Scan for the cell matching the given text and deliver its (X, Y) coordinate at center. 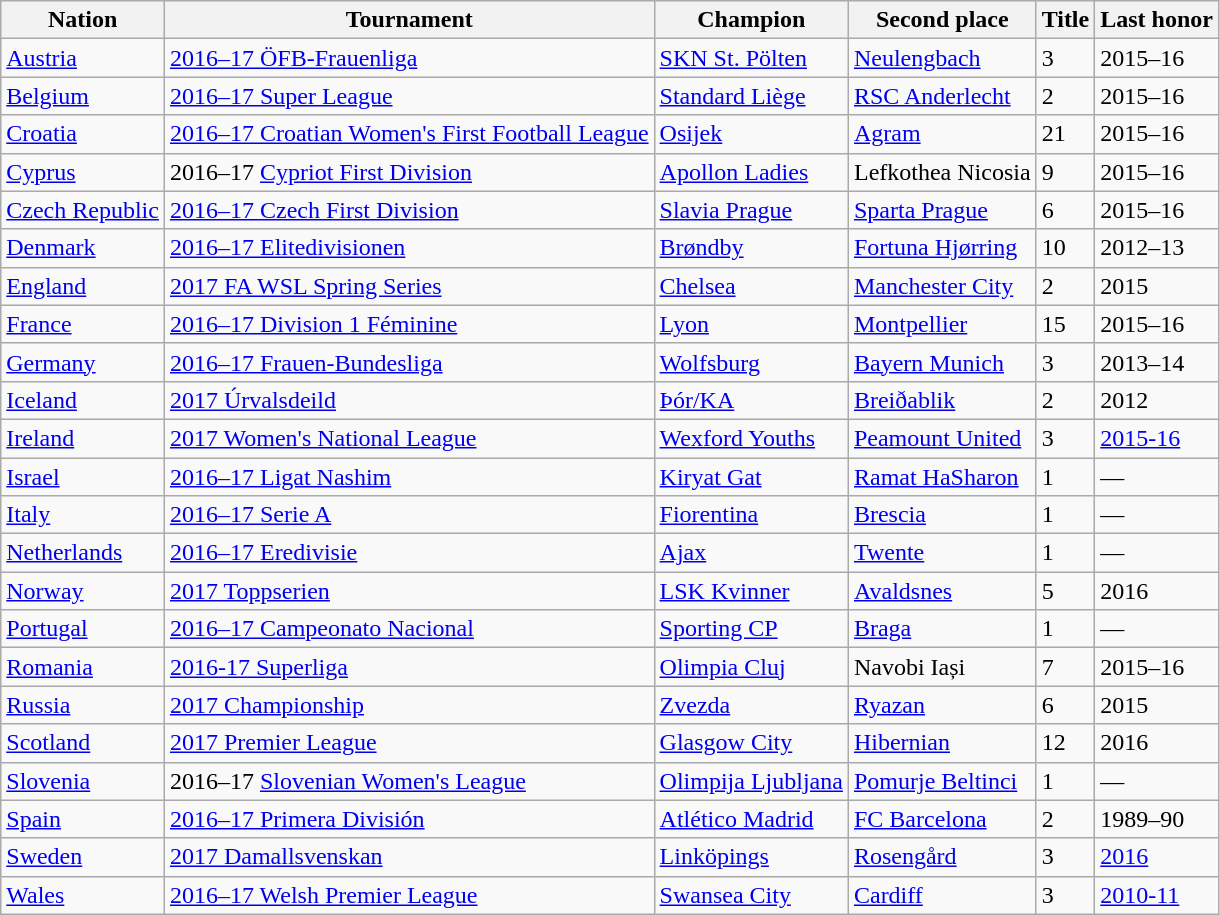
2017 Damallsvenskan (409, 857)
2016–17 Elitedivisionen (409, 248)
Romania (83, 667)
Cyprus (83, 172)
Swansea City (751, 895)
Champion (751, 20)
Lefkothea Nicosia (942, 172)
Cardiff (942, 895)
Ajax (751, 553)
Austria (83, 58)
Belgium (83, 96)
Olimpia Cluj (751, 667)
Olimpija Ljubljana (751, 781)
Czech Republic (83, 210)
Neulengbach (942, 58)
5 (1066, 591)
2016–17 Frauen-Bundesliga (409, 362)
Sweden (83, 857)
21 (1066, 134)
Bayern Munich (942, 362)
2013–14 (1157, 362)
2016-17 Superliga (409, 667)
12 (1066, 743)
Glasgow City (751, 743)
Wales (83, 895)
2016–17 Croatian Women's First Football League (409, 134)
RSC Anderlecht (942, 96)
Brøndby (751, 248)
Russia (83, 705)
2016–17 Czech First Division (409, 210)
Avaldsnes (942, 591)
Slavia Prague (751, 210)
2016–17 Division 1 Féminine (409, 324)
Sporting CP (751, 629)
Zvezda (751, 705)
Ryazan (942, 705)
2016–17 Ligat Nashim (409, 477)
Wexford Youths (751, 438)
SKN St. Pölten (751, 58)
England (83, 286)
Ramat HaSharon (942, 477)
Linköpings (751, 857)
2017 Women's National League (409, 438)
2016–17 Cypriot First Division (409, 172)
2015-16 (1157, 438)
Montpellier (942, 324)
2016–17 Serie A (409, 515)
Netherlands (83, 553)
Sparta Prague (942, 210)
2016–17 Slovenian Women's League (409, 781)
LSK Kvinner (751, 591)
Portugal (83, 629)
Spain (83, 819)
Agram (942, 134)
Osijek (751, 134)
2012–13 (1157, 248)
Braga (942, 629)
Israel (83, 477)
Slovenia (83, 781)
Ireland (83, 438)
2016–17 Primera División (409, 819)
France (83, 324)
Pomurje Beltinci (942, 781)
Germany (83, 362)
2016–17 Eredivisie (409, 553)
2017 Úrvalsdeild (409, 400)
Chelsea (751, 286)
Croatia (83, 134)
2010-11 (1157, 895)
Breiðablik (942, 400)
Kiryat Gat (751, 477)
Italy (83, 515)
Wolfsburg (751, 362)
1989–90 (1157, 819)
10 (1066, 248)
Twente (942, 553)
2016–17 ÖFB-Frauenliga (409, 58)
Manchester City (942, 286)
Tournament (409, 20)
Last honor (1157, 20)
7 (1066, 667)
Denmark (83, 248)
Apollon Ladies (751, 172)
2016–17 Welsh Premier League (409, 895)
Standard Liège (751, 96)
2017 Championship (409, 705)
2017 Premier League (409, 743)
Peamount United (942, 438)
2016–17 Campeonato Nacional (409, 629)
Brescia (942, 515)
Fiorentina (751, 515)
Nation (83, 20)
Scotland (83, 743)
2017 Toppserien (409, 591)
Hibernian (942, 743)
FC Barcelona (942, 819)
Navobi Iași (942, 667)
Title (1066, 20)
9 (1066, 172)
Fortuna Hjørring (942, 248)
Þór/KA (751, 400)
Rosengård (942, 857)
Norway (83, 591)
Atlético Madrid (751, 819)
2012 (1157, 400)
2017 FA WSL Spring Series (409, 286)
Iceland (83, 400)
15 (1066, 324)
Lyon (751, 324)
2016–17 Super League (409, 96)
Second place (942, 20)
